Determine the [x, y] coordinate at the center of the cell enclosing the given text.  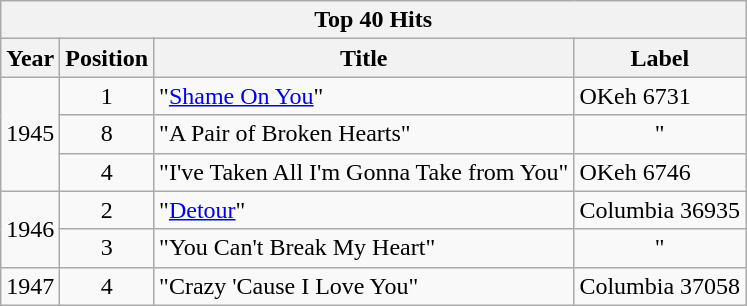
"You Can't Break My Heart" [364, 248]
"I've Taken All I'm Gonna Take from You" [364, 172]
OKeh 6731 [660, 96]
Columbia 36935 [660, 210]
"Detour" [364, 210]
3 [107, 248]
Year [30, 58]
1946 [30, 229]
Position [107, 58]
1945 [30, 134]
"Shame On You" [364, 96]
1947 [30, 286]
8 [107, 134]
Label [660, 58]
OKeh 6746 [660, 172]
"Crazy 'Cause I Love You" [364, 286]
2 [107, 210]
Columbia 37058 [660, 286]
1 [107, 96]
Top 40 Hits [374, 20]
Title [364, 58]
"A Pair of Broken Hearts" [364, 134]
